Find where the given text appears and provide that cell's center as (X, Y) coordinate. 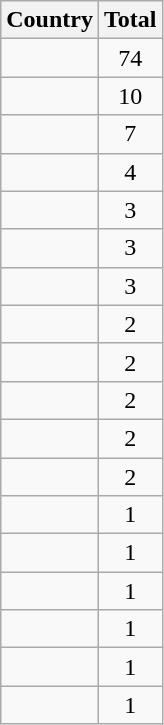
Total (130, 20)
4 (130, 172)
10 (130, 96)
74 (130, 58)
7 (130, 134)
Country (50, 20)
